Return the [X, Y] coordinate for the center point of the cell that contains the specified text.  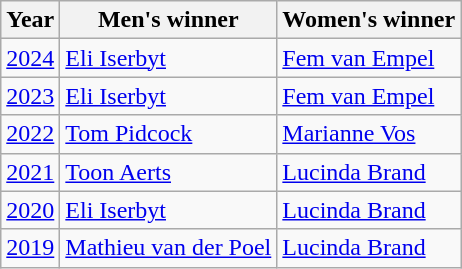
2024 [30, 58]
Toon Aerts [168, 172]
Men's winner [168, 20]
Year [30, 20]
2021 [30, 172]
2022 [30, 134]
2020 [30, 210]
2019 [30, 248]
Marianne Vos [369, 134]
Women's winner [369, 20]
2023 [30, 96]
Tom Pidcock [168, 134]
Mathieu van der Poel [168, 248]
